Output the [X, Y] coordinate of the center of the cell containing the given text.  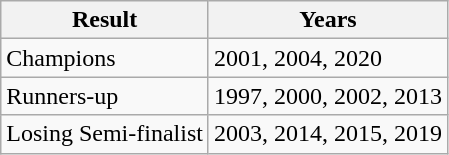
2003, 2014, 2015, 2019 [328, 134]
Years [328, 20]
Losing Semi-finalist [105, 134]
2001, 2004, 2020 [328, 58]
Result [105, 20]
Champions [105, 58]
Runners-up [105, 96]
1997, 2000, 2002, 2013 [328, 96]
